Capture the cell that displays the provided text and extract its [X, Y] central coordinate. 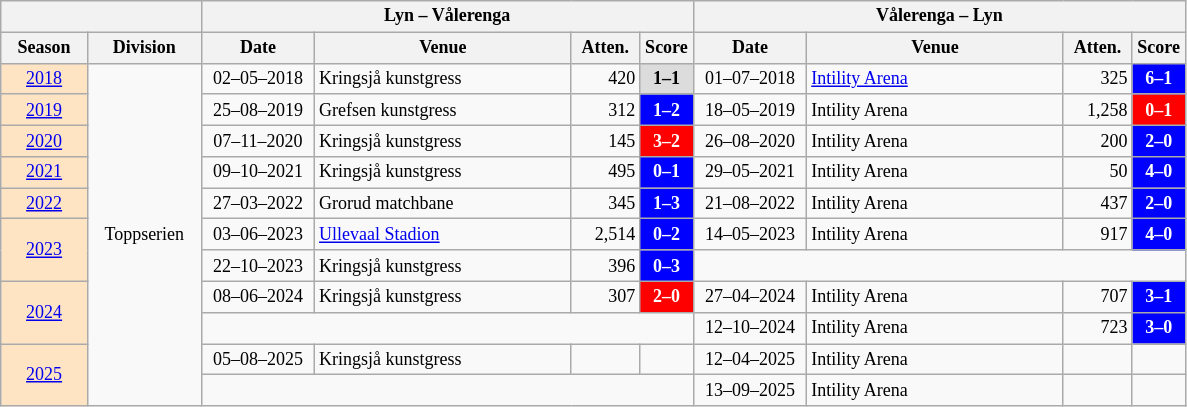
18–05–2019 [750, 110]
09–10–2021 [258, 172]
420 [606, 78]
0–3 [667, 266]
27–04–2024 [750, 296]
07–11–2020 [258, 140]
1,258 [1098, 110]
Division [144, 48]
08–06–2024 [258, 296]
25–08–2019 [258, 110]
2021 [44, 172]
3–1 [1159, 296]
Ullevaal Stadion [443, 234]
345 [606, 204]
2020 [44, 140]
Season [44, 48]
22–10–2023 [258, 266]
2023 [44, 250]
03–06–2023 [258, 234]
3–0 [1159, 328]
312 [606, 110]
05–08–2025 [258, 360]
1–3 [667, 204]
437 [1098, 204]
200 [1098, 140]
2024 [44, 312]
02–05–2018 [258, 78]
13–09–2025 [750, 390]
Vålerenga – Lyn [939, 16]
Toppserien [144, 234]
6–1 [1159, 78]
2018 [44, 78]
21–08–2022 [750, 204]
Grefsen kunstgress [443, 110]
723 [1098, 328]
1–2 [667, 110]
Grorud matchbane [443, 204]
325 [1098, 78]
1–1 [667, 78]
50 [1098, 172]
12–04–2025 [750, 360]
495 [606, 172]
2022 [44, 204]
12–10–2024 [750, 328]
27–03–2022 [258, 204]
2,514 [606, 234]
14–05–2023 [750, 234]
2019 [44, 110]
2025 [44, 375]
396 [606, 266]
707 [1098, 296]
145 [606, 140]
01–07–2018 [750, 78]
26–08–2020 [750, 140]
Lyn – Vålerenga [447, 16]
307 [606, 296]
29–05–2021 [750, 172]
0–2 [667, 234]
917 [1098, 234]
3–2 [667, 140]
